Scan for the cell matching the given text and deliver its [x, y] coordinate at center. 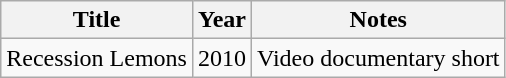
Video documentary short [379, 58]
Title [97, 20]
Year [222, 20]
2010 [222, 58]
Notes [379, 20]
Recession Lemons [97, 58]
